Provide the (x, y) coordinate of the cell's center where the given text is located.  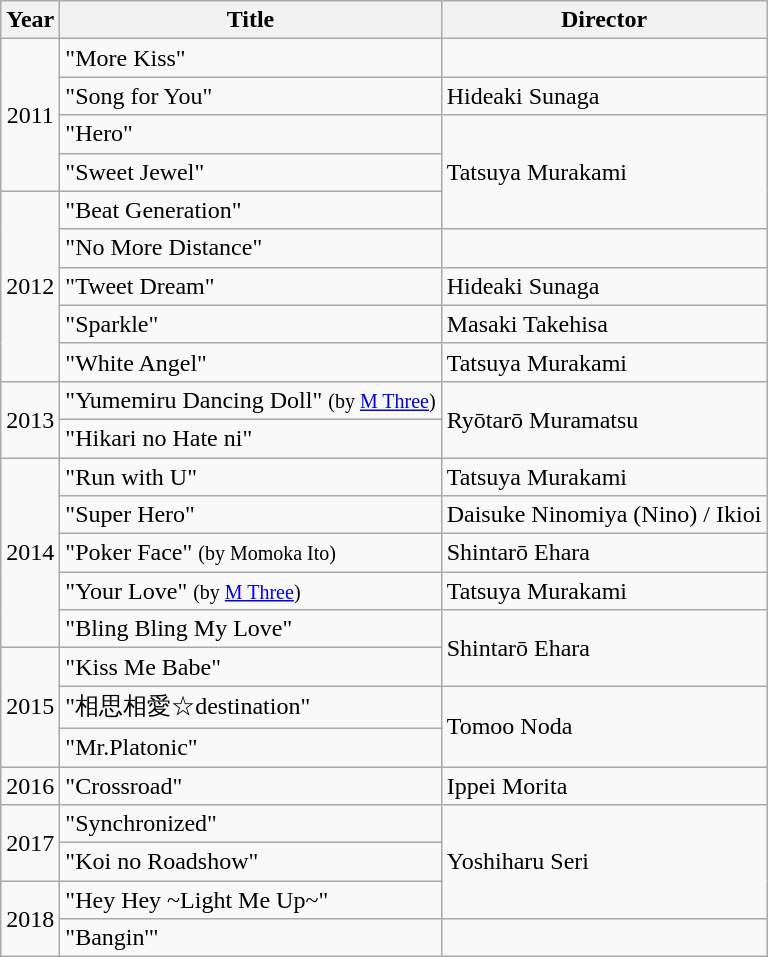
"Bangin'" (250, 938)
Year (30, 20)
"More Kiss" (250, 58)
Title (250, 20)
"Poker Face" (by Momoka Ito) (250, 553)
Yoshiharu Seri (604, 862)
"相思相愛☆destination" (250, 708)
"Bling Bling My Love" (250, 629)
2015 (30, 708)
Tomoo Noda (604, 726)
"Hikari no Hate ni" (250, 438)
2012 (30, 286)
2011 (30, 115)
"Mr.Platonic" (250, 747)
Ippei Morita (604, 785)
"Koi no Roadshow" (250, 862)
2013 (30, 419)
"Tweet Dream" (250, 286)
Masaki Takehisa (604, 324)
"Your Love" (by M Three) (250, 591)
Director (604, 20)
2016 (30, 785)
Daisuke Ninomiya (Nino) / Ikioi (604, 515)
"Yumemiru Dancing Doll" (by M Three) (250, 400)
"Crossroad" (250, 785)
"Run with U" (250, 477)
"Super Hero" (250, 515)
2018 (30, 919)
Ryōtarō Muramatsu (604, 419)
"Sweet Jewel" (250, 172)
"Beat Generation" (250, 210)
"No More Distance" (250, 248)
"White Angel" (250, 362)
2014 (30, 553)
2017 (30, 843)
"Sparkle" (250, 324)
"Synchronized" (250, 824)
"Song for You" (250, 96)
"Hey Hey ~Light Me Up~" (250, 900)
"Kiss Me Babe" (250, 667)
"Hero" (250, 134)
